Return the (x, y) coordinate for the center point of the cell that contains the specified text.  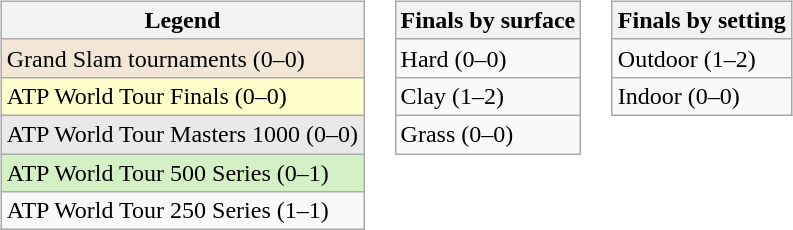
Outdoor (1–2) (702, 58)
ATP World Tour Masters 1000 (0–0) (182, 134)
Finals by surface (488, 20)
ATP World Tour Finals (0–0) (182, 96)
ATP World Tour 500 Series (0–1) (182, 173)
Legend (182, 20)
ATP World Tour 250 Series (1–1) (182, 211)
Grass (0–0) (488, 134)
Hard (0–0) (488, 58)
Finals by setting (702, 20)
Indoor (0–0) (702, 96)
Grand Slam tournaments (0–0) (182, 58)
Clay (1–2) (488, 96)
